Determine the (x, y) coordinate at the center of the cell enclosing the given text.  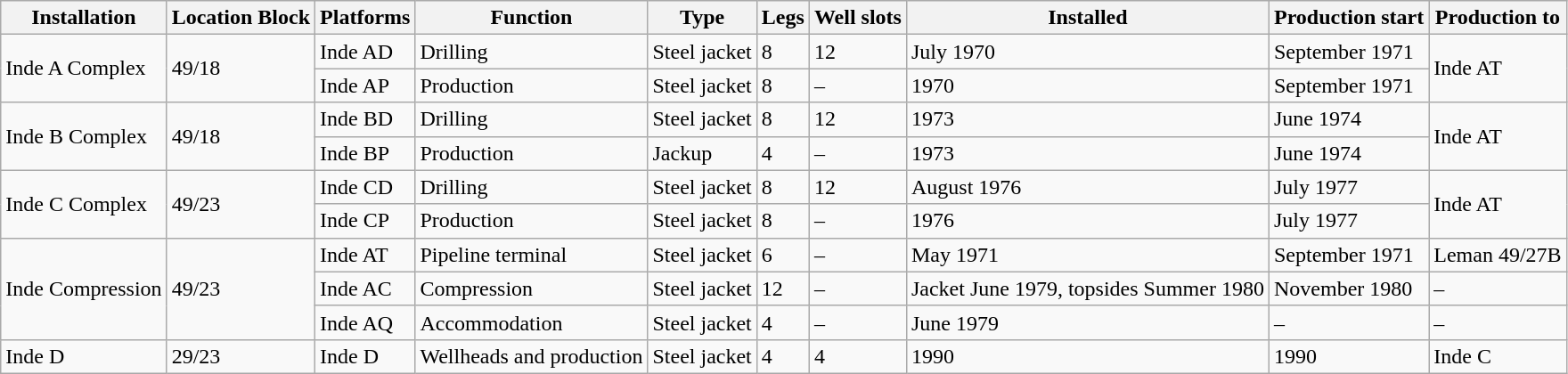
1970 (1087, 85)
Inde C (1498, 356)
Jacket June 1979, topsides Summer 1980 (1087, 289)
Inde AC (365, 289)
Production start (1349, 18)
Inde AD (365, 52)
Installation (84, 18)
Function (531, 18)
November 1980 (1349, 289)
Inde CD (365, 187)
June 1979 (1087, 322)
Platforms (365, 18)
Inde Compression (84, 289)
Inde BP (365, 153)
Legs (782, 18)
Production to (1498, 18)
Inde BD (365, 119)
Installed (1087, 18)
Inde CP (365, 221)
29/23 (241, 356)
Accommodation (531, 322)
July 1970 (1087, 52)
Jackup (702, 153)
1976 (1087, 221)
Compression (531, 289)
May 1971 (1087, 255)
Inde AQ (365, 322)
August 1976 (1087, 187)
Type (702, 18)
Inde B Complex (84, 136)
Inde C Complex (84, 204)
6 (782, 255)
Inde A Complex (84, 69)
Pipeline terminal (531, 255)
Inde AP (365, 85)
Wellheads and production (531, 356)
Leman 49/27B (1498, 255)
Location Block (241, 18)
Well slots (857, 18)
